Find where the given text appears and provide that cell's center as (X, Y) coordinate. 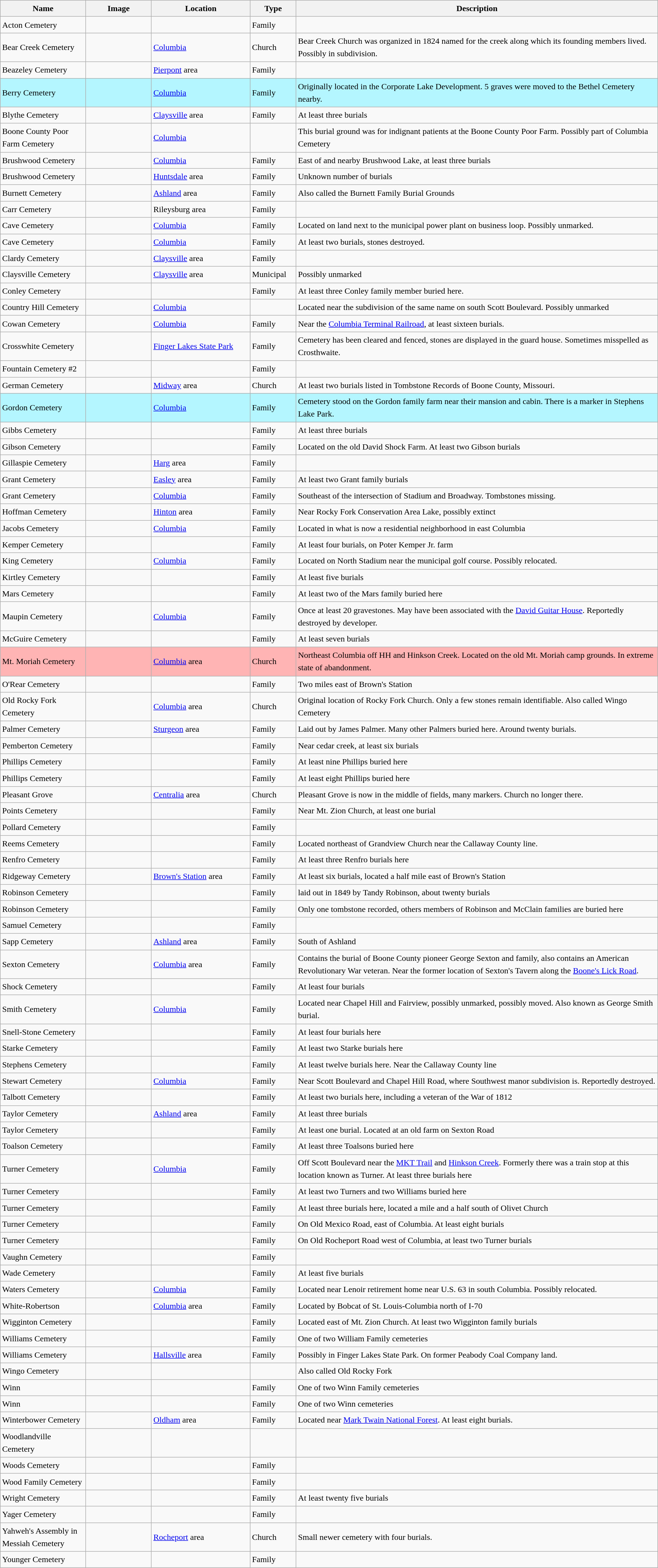
Woods Cemetery (43, 1466)
Smith Cemetery (43, 1009)
Possibly in Finger Lakes State Park. On former Peabody Coal Company land. (477, 1355)
Type (273, 8)
Cowan Cemetery (43, 324)
laid out in 1849 by Tandy Robinson, about twenty burials (477, 893)
Also called Old Rocky Fork (477, 1371)
Located near the subdivision of the same name on south Scott Boulevard. Possibly unmarked (477, 308)
Located near Chapel Hill and Fairview, possibly unmarked, possibly moved. Also known as George Smith burial. (477, 1009)
Maupin Cemetery (43, 617)
Midway area (201, 385)
Originally located in the Corporate Lake Development. 5 graves were moved to the Bethel Cemetery nearby. (477, 92)
Bear Creek Church was organized in 1824 named for the creek along which its founding members lived. Possibly in subdivision. (477, 47)
Claysville Cemetery (43, 275)
At least two Grant family burials (477, 479)
Reems Cemetery (43, 844)
Pleasant Grove is now in the middle of fields, many markers. Church no longer there. (477, 794)
Crosswhite Cemetery (43, 346)
Located on the old David Shock Farm. At least two Gibson burials (477, 446)
Easley area (201, 479)
Winterbower Cemetery (43, 1420)
Wingo Cemetery (43, 1371)
Near the Columbia Terminal Railroad, at least sixteen burials. (477, 324)
Description (477, 8)
Pollard Cemetery (43, 828)
South of Ashland (477, 941)
Beazeley Cemetery (43, 70)
Blythe Cemetery (43, 115)
Hallsville area (201, 1355)
Cemetery has been cleared and fenced, stones are displayed in the guard house. Sometimes misspelled as Crosthwaite. (477, 346)
Two miles east of Brown's Station (477, 684)
Jacobs Cemetery (43, 528)
This burial ground was for indignant patients at the Boone County Poor Farm. Possibly part of Columbia Cemetery (477, 137)
Also called the Burnett Family Burial Grounds (477, 193)
Located northeast of Grandview Church near the Callaway County line. (477, 844)
Image (119, 8)
Name (43, 8)
Located in what is now a residential neighborhood in east Columbia (477, 528)
Toalson Cemetery (43, 1146)
At least three Renfro burials here (477, 860)
Samuel Cemetery (43, 925)
Sapp Cemetery (43, 941)
Talbott Cemetery (43, 1097)
King Cemetery (43, 561)
White-Robertson (43, 1306)
Renfro Cemetery (43, 860)
Gibson Cemetery (43, 446)
At least four burials (477, 987)
Once at least 20 gravestones. May have been associated with the David Guitar House. Reportedly destroyed by developer. (477, 617)
Pemberton Cemetery (43, 746)
Wright Cemetery (43, 1498)
German Cemetery (43, 385)
Located by Bobcat of St. Louis-Columbia north of I-70 (477, 1306)
At least two Starke burials here (477, 1048)
At least two burials here, including a veteran of the War of 1812 (477, 1097)
Located on land next to the municipal power plant on business loop. Possibly unmarked. (477, 226)
At least four burials here (477, 1032)
Small newer cemetery with four burials. (477, 1537)
At least seven burials (477, 639)
Gibbs Cemetery (43, 430)
Only one tombstone recorded, others members of Robinson and McClain families are buried here (477, 909)
Rileysburg area (201, 209)
Woodlandville Cemetery (43, 1443)
Located near Lenoir retirement home near U.S. 63 in south Columbia. Possibly relocated. (477, 1289)
Yahweh's Assembly in Messiah Cemetery (43, 1537)
Clardy Cemetery (43, 258)
Burnett Cemetery (43, 193)
Pleasant Grove (43, 794)
At least three burials here, located a mile and a half south of Olivet Church (477, 1208)
Stephens Cemetery (43, 1064)
Unknown number of burials (477, 176)
Northeast Columbia off HH and Hinkson Creek. Located on the old Mt. Moriah camp grounds. In extreme state of abandonment. (477, 662)
Laid out by James Palmer. Many other Palmers buried here. Around twenty burials. (477, 729)
Palmer Cemetery (43, 729)
Near cedar creek, at least six burials (477, 746)
Cemetery stood on the Gordon family farm near their mansion and cabin. There is a marker in Stephens Lake Park. (477, 408)
At least three Conley family member buried here. (477, 291)
Gordon Cemetery (43, 408)
Carr Cemetery (43, 209)
Mars Cemetery (43, 594)
At least four burials, on Poter Kemper Jr. farm (477, 545)
East of and nearby Brushwood Lake, at least three burials (477, 160)
Pierpont area (201, 70)
Conley Cemetery (43, 291)
Vaughn Cemetery (43, 1257)
Bear Creek Cemetery (43, 47)
Snell-Stone Cemetery (43, 1032)
Location (201, 8)
Kemper Cemetery (43, 545)
McGuire Cemetery (43, 639)
Points Cemetery (43, 811)
Mt. Moriah Cemetery (43, 662)
Starke Cemetery (43, 1048)
Ridgeway Cemetery (43, 876)
Finger Lakes State Park (201, 346)
At least six burials, located a half mile east of Brown's Station (477, 876)
Located near Mark Twain National Forest. At least eight burials. (477, 1420)
Boone County Poor Farm Cemetery (43, 137)
At least twenty five burials (477, 1498)
At least two of the Mars family buried here (477, 594)
Hoffman Cemetery (43, 512)
At least nine Phillips buried here (477, 762)
Near Mt. Zion Church, at least one burial (477, 811)
Shock Cemetery (43, 987)
Municipal (273, 275)
Located on North Stadium near the municipal golf course. Possibly relocated. (477, 561)
Harg area (201, 463)
Waters Cemetery (43, 1289)
At least twelve burials here. Near the Callaway County line (477, 1064)
Brown's Station area (201, 876)
Huntsdale area (201, 176)
On Old Rocheport Road west of Columbia, at least two Turner burials (477, 1241)
Fountain Cemetery #2 (43, 369)
At least one burial. Located at an old farm on Sexton Road (477, 1130)
Acton Cemetery (43, 25)
Wigginton Cemetery (43, 1322)
Original location of Rocky Fork Church. Only a few stones remain identifiable. Also called Wingo Cemetery (477, 707)
Country Hill Cemetery (43, 308)
Kirtley Cemetery (43, 578)
Hinton area (201, 512)
Old Rocky Fork Cemetery (43, 707)
Located east of Mt. Zion Church. At least two Wigginton family burials (477, 1322)
Oldham area (201, 1420)
At least two burials, stones destroyed. (477, 242)
Younger Cemetery (43, 1559)
Possibly unmarked (477, 275)
Near Scott Boulevard and Chapel Hill Road, where Southwest manor subdivision is. Reportedly destroyed. (477, 1081)
At least two Turners and two Williams buried here (477, 1191)
On Old Mexico Road, east of Columbia. At least eight burials (477, 1224)
Near Rocky Fork Conservation Area Lake, possibly extinct (477, 512)
Sturgeon area (201, 729)
Centralia area (201, 794)
One of two William Family cemeteries (477, 1339)
At least three Toalsons buried here (477, 1146)
Rocheport area (201, 1537)
Stewart Cemetery (43, 1081)
Sexton Cemetery (43, 964)
At least eight Phillips buried here (477, 778)
Wade Cemetery (43, 1273)
Southeast of the intersection of Stadium and Broadway. Tombstones missing. (477, 496)
Wood Family Cemetery (43, 1482)
Yager Cemetery (43, 1514)
At least two burials listed in Tombstone Records of Boone County, Missouri. (477, 385)
Gillaspie Cemetery (43, 463)
One of two Winn Family cemeteries (477, 1388)
Berry Cemetery (43, 92)
O'Rear Cemetery (43, 684)
One of two Winn cemeteries (477, 1404)
